Return [X, Y] of the center of cell containing provided text 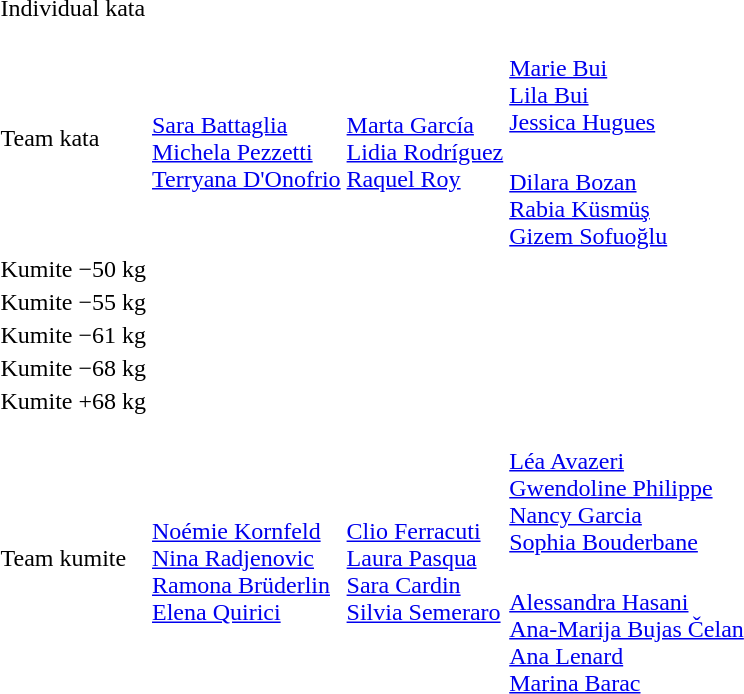
Marta GarcíaLidia RodríguezRaquel Roy [425, 138]
Sara BattagliaMichela PezzettiTerryana D'Onofrio [247, 138]
